Determine the (X, Y) coordinate at the center of the cell enclosing the given text.  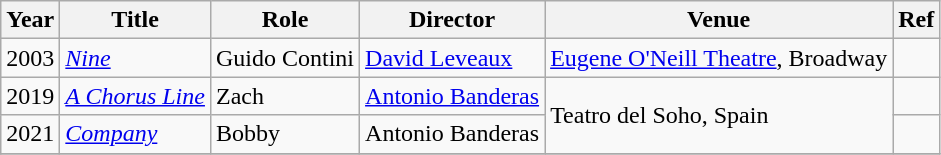
David Leveaux (452, 58)
2021 (30, 134)
Director (452, 20)
Role (284, 20)
Guido Contini (284, 58)
Bobby (284, 134)
A Chorus Line (136, 96)
Year (30, 20)
Eugene O'Neill Theatre, Broadway (719, 58)
Title (136, 20)
Teatro del Soho, Spain (719, 115)
Venue (719, 20)
Nine (136, 58)
2003 (30, 58)
Zach (284, 96)
Company (136, 134)
2019 (30, 96)
Ref (916, 20)
